Find where the given text appears and provide that cell's center as [x, y] coordinate. 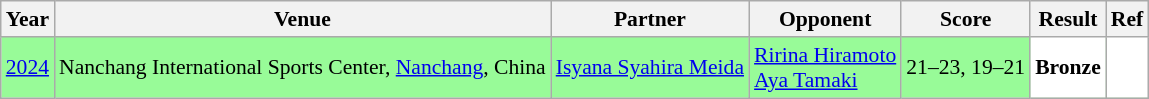
2024 [28, 68]
Partner [650, 19]
Result [1068, 19]
Opponent [825, 19]
Nanchang International Sports Center, Nanchang, China [302, 68]
Score [966, 19]
Year [28, 19]
21–23, 19–21 [966, 68]
Ririna Hiramoto Aya Tamaki [825, 68]
Venue [302, 19]
Bronze [1068, 68]
Ref [1127, 19]
Isyana Syahira Meida [650, 68]
